Return the [X, Y] coordinate for the center point of the cell that contains the specified text.  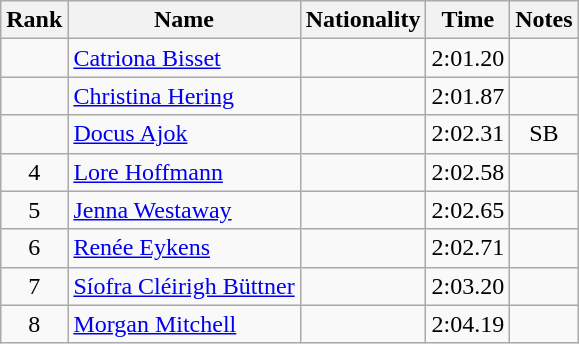
2:01.87 [468, 96]
Christina Hering [184, 96]
Catriona Bisset [184, 58]
2:01.20 [468, 58]
Jenna Westaway [184, 210]
Síofra Cléirigh Büttner [184, 286]
5 [34, 210]
2:02.58 [468, 172]
Name [184, 20]
Docus Ajok [184, 134]
Renée Eykens [184, 248]
2:02.71 [468, 248]
4 [34, 172]
SB [544, 134]
2:02.31 [468, 134]
7 [34, 286]
Morgan Mitchell [184, 324]
Rank [34, 20]
Notes [544, 20]
Nationality [363, 20]
2:04.19 [468, 324]
Time [468, 20]
8 [34, 324]
2:03.20 [468, 286]
2:02.65 [468, 210]
6 [34, 248]
Lore Hoffmann [184, 172]
